Scan for the cell matching the given text and deliver its [x, y] coordinate at center. 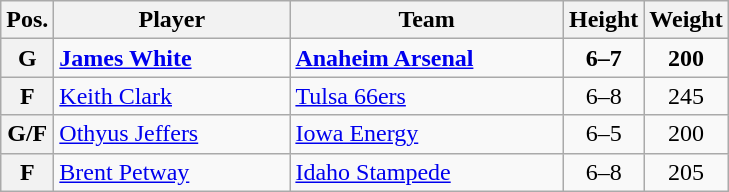
Tulsa 66ers [427, 96]
Othyus Jeffers [172, 134]
James White [172, 58]
Height [603, 20]
6–7 [603, 58]
205 [686, 172]
Iowa Energy [427, 134]
Pos. [28, 20]
G [28, 58]
Keith Clark [172, 96]
Idaho Stampede [427, 172]
Anaheim Arsenal [427, 58]
Player [172, 20]
G/F [28, 134]
6–5 [603, 134]
245 [686, 96]
Team [427, 20]
Brent Petway [172, 172]
Weight [686, 20]
